Provide the [X, Y] coordinate of the cell's center where the given text is located.  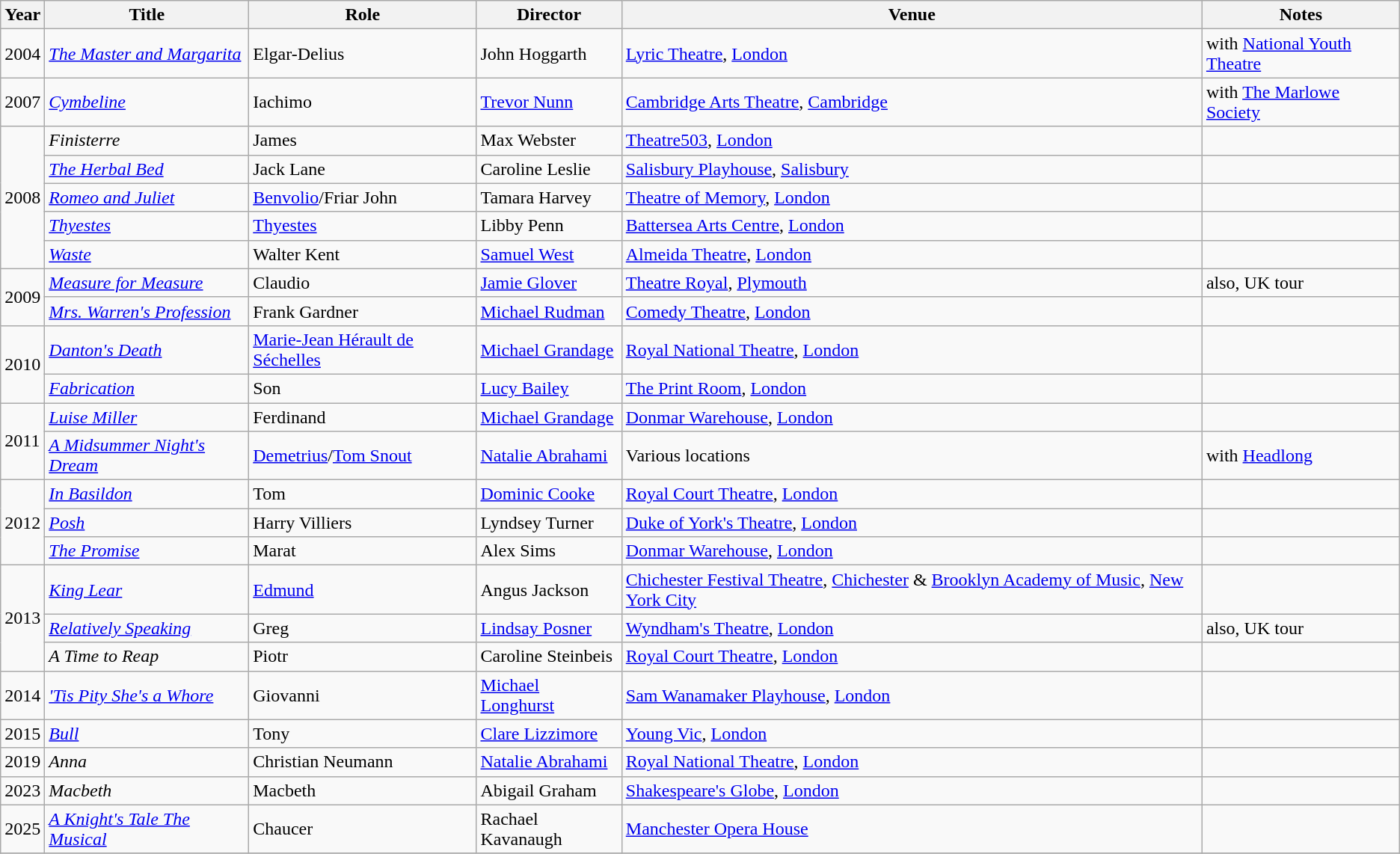
King Lear [147, 589]
Title [147, 15]
The Master and Margarita [147, 54]
with The Marlowe Society [1301, 102]
Danton's Death [147, 350]
with Headlong [1301, 456]
Edmund [363, 589]
The Herbal Bed [147, 169]
Shakespeare's Globe, London [912, 790]
Chichester Festival Theatre, Chichester & Brooklyn Academy of Music, New York City [912, 589]
Tom [363, 494]
Iachimo [363, 102]
Claudio [363, 283]
2008 [22, 197]
Venue [912, 15]
Finisterre [147, 141]
'Tis Pity She's a Whore [147, 695]
Ferdinand [363, 417]
2009 [22, 297]
Walter Kent [363, 254]
2025 [22, 829]
with National Youth Theatre [1301, 54]
Trevor Nunn [549, 102]
Clare Lizzimore [549, 734]
Role [363, 15]
Benvolio/Friar John [363, 197]
A Time to Reap [147, 657]
Cambridge Arts Theatre, Cambridge [912, 102]
Caroline Leslie [549, 169]
Michael Longhurst [549, 695]
Chaucer [363, 829]
Tony [363, 734]
Duke of York's Theatre, London [912, 523]
Posh [147, 523]
Piotr [363, 657]
Relatively Speaking [147, 628]
2012 [22, 523]
Alex Sims [549, 551]
Max Webster [549, 141]
Theatre of Memory, London [912, 197]
Salisbury Playhouse, Salisbury [912, 169]
2011 [22, 441]
2007 [22, 102]
Waste [147, 254]
Mrs. Warren's Profession [147, 311]
Elgar-Delius [363, 54]
2013 [22, 618]
Cymbeline [147, 102]
Director [549, 15]
2015 [22, 734]
Wyndham's Theatre, London [912, 628]
Young Vic, London [912, 734]
Libby Penn [549, 226]
Giovanni [363, 695]
The Promise [147, 551]
Greg [363, 628]
Jamie Glover [549, 283]
The Print Room, London [912, 388]
2014 [22, 695]
Theatre Royal, Plymouth [912, 283]
Year [22, 15]
Sam Wanamaker Playhouse, London [912, 695]
Romeo and Juliet [147, 197]
Frank Gardner [363, 311]
2004 [22, 54]
Dominic Cooke [549, 494]
Fabrication [147, 388]
Lindsay Posner [549, 628]
A Knight's Tale The Musical [147, 829]
Rachael Kavanaugh [549, 829]
Christian Neumann [363, 762]
Michael Rudman [549, 311]
Anna [147, 762]
Lyric Theatre, London [912, 54]
2023 [22, 790]
James [363, 141]
2019 [22, 762]
Bull [147, 734]
Lyndsey Turner [549, 523]
Almeida Theatre, London [912, 254]
Battersea Arts Centre, London [912, 226]
2010 [22, 363]
Various locations [912, 456]
Abigail Graham [549, 790]
Son [363, 388]
John Hoggarth [549, 54]
Jack Lane [363, 169]
Theatre503, London [912, 141]
Luise Miller [147, 417]
Lucy Bailey [549, 388]
In Basildon [147, 494]
Notes [1301, 15]
A Midsummer Night's Dream [147, 456]
Marat [363, 551]
Tamara Harvey [549, 197]
Angus Jackson [549, 589]
Demetrius/Tom Snout [363, 456]
Manchester Opera House [912, 829]
Comedy Theatre, London [912, 311]
Caroline Steinbeis [549, 657]
Marie-Jean Hérault de Séchelles [363, 350]
Measure for Measure [147, 283]
Harry Villiers [363, 523]
Samuel West [549, 254]
